Locate the cell with the specified text and output its (X, Y) center coordinate. 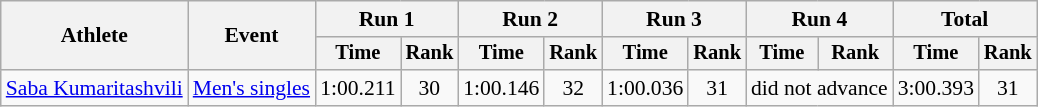
32 (573, 88)
Athlete (94, 36)
Run 4 (820, 19)
1:00.211 (358, 88)
Run 2 (530, 19)
1:00.036 (645, 88)
30 (430, 88)
3:00.393 (936, 88)
1:00.146 (501, 88)
Men's singles (252, 88)
Saba Kumaritashvili (94, 88)
Total (965, 19)
Event (252, 36)
Run 3 (674, 19)
Run 1 (386, 19)
did not advance (820, 88)
